Provide the (x, y) coordinate of the cell's center where the given text is located.  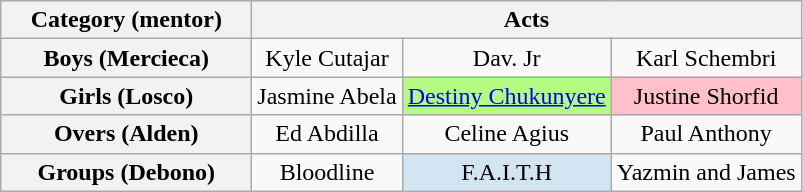
Category (mentor) (126, 20)
Ed Abdilla (327, 134)
Jasmine Abela (327, 96)
Justine Shorfid (706, 96)
Kyle Cutajar (327, 58)
Girls (Losco) (126, 96)
Yazmin and James (706, 172)
Dav. Jr (506, 58)
Boys (Mercieca) (126, 58)
Celine Agius (506, 134)
Paul Anthony (706, 134)
Overs (Alden) (126, 134)
Karl Schembri (706, 58)
Bloodline (327, 172)
Acts (526, 20)
Destiny Chukunyere (506, 96)
F.A.I.T.H (506, 172)
Groups (Debono) (126, 172)
